For the text-containing cell, return its midpoint in [x, y] coordinate format. 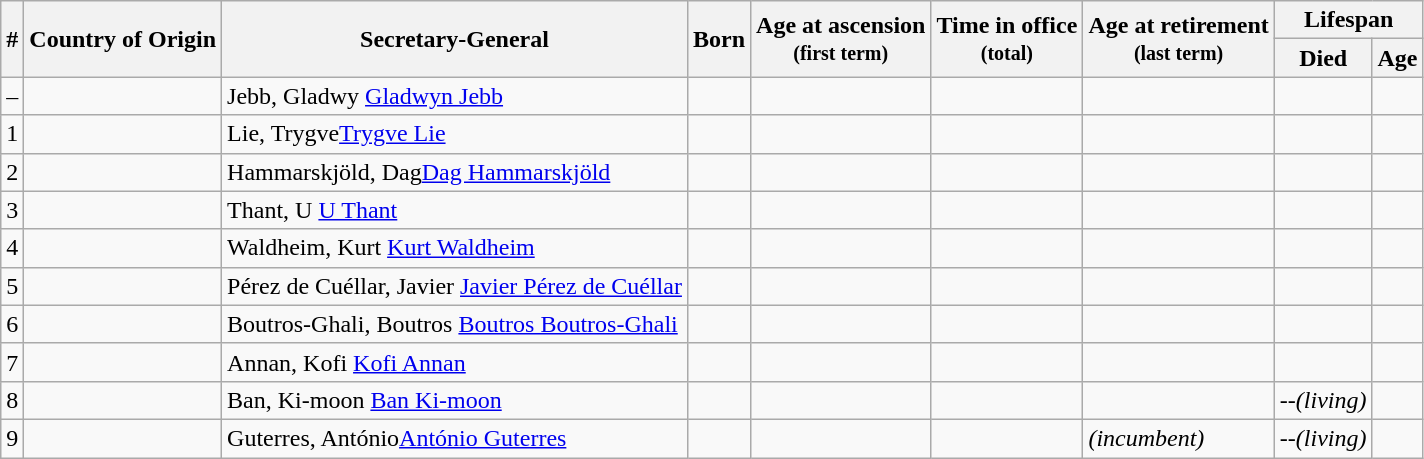
Country of Origin [123, 39]
8 [12, 400]
Age at retirement(last term) [1178, 39]
Age [1398, 58]
Jebb, Gladwy Gladwyn Jebb [455, 96]
Ban, Ki-moon Ban Ki-moon [455, 400]
5 [12, 286]
Lifespan [1348, 20]
Waldheim, Kurt Kurt Waldheim [455, 248]
4 [12, 248]
Time in office(total) [1007, 39]
1 [12, 134]
Died [1323, 58]
6 [12, 324]
Pérez de Cuéllar, Javier Javier Pérez de Cuéllar [455, 286]
(incumbent) [1178, 438]
9 [12, 438]
Born [718, 39]
Lie, TrygveTrygve Lie [455, 134]
Hammarskjöld, DagDag Hammarskjöld [455, 172]
3 [12, 210]
Guterres, AntónioAntónio Guterres [455, 438]
Boutros-Ghali, Boutros Boutros Boutros-Ghali [455, 324]
– [12, 96]
Annan, Kofi Kofi Annan [455, 362]
Secretary-General [455, 39]
Age at ascension(first term) [841, 39]
2 [12, 172]
Thant, U U Thant [455, 210]
# [12, 39]
7 [12, 362]
